Determine the [x, y] coordinate at the center of the cell enclosing the given text.  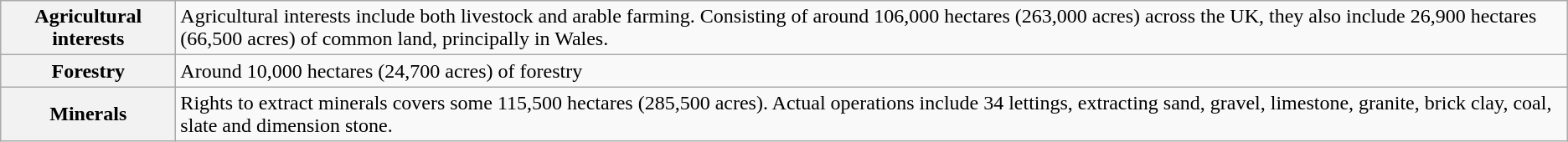
Around 10,000 hectares (24,700 acres) of forestry [871, 71]
Minerals [89, 114]
Forestry [89, 71]
Agricultural interests [89, 28]
